Return the [x, y] coordinate for the center point of the cell that contains the specified text.  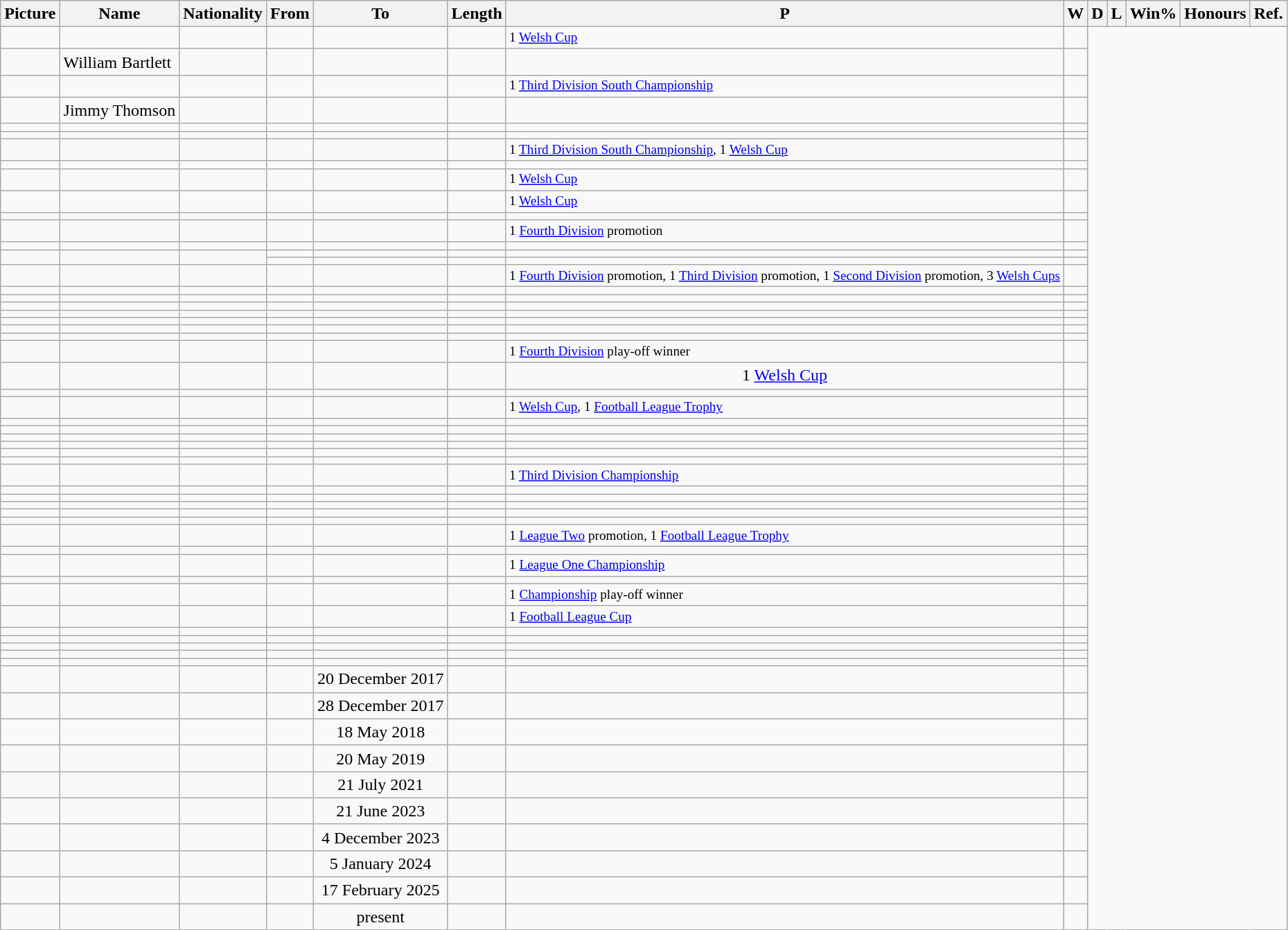
Honours [1215, 14]
present [380, 917]
1 Third Division South Championship [784, 87]
1 Fourth Division promotion [784, 231]
28 December 2017 [380, 705]
Ref. [1268, 14]
P [784, 14]
William Bartlett [119, 62]
1 League Two promotion, 1 Football League Trophy [784, 536]
1 Third Division South Championship, 1 Welsh Cup [784, 150]
1 Welsh Cup, 1 Football League Trophy [784, 407]
1 Third Division Championship [784, 475]
1 Fourth Division promotion, 1 Third Division promotion, 1 Second Division promotion, 3 Welsh Cups [784, 276]
Name [119, 14]
1 Football League Cup [784, 617]
1 Fourth Division play-off winner [784, 351]
Win% [1153, 14]
18 May 2018 [380, 732]
To [380, 14]
From [290, 14]
1 League One Championship [784, 565]
1 Championship play-off winner [784, 595]
Length [477, 14]
21 July 2021 [380, 784]
21 June 2023 [380, 811]
L [1117, 14]
Picture [30, 14]
17 February 2025 [380, 890]
Jimmy Thomson [119, 110]
Nationality [223, 14]
4 December 2023 [380, 837]
20 May 2019 [380, 758]
D [1097, 14]
W [1075, 14]
20 December 2017 [380, 679]
5 January 2024 [380, 863]
